Pinpoint the cell where the given text exists, returning its [X, Y] midpoint coordinate. 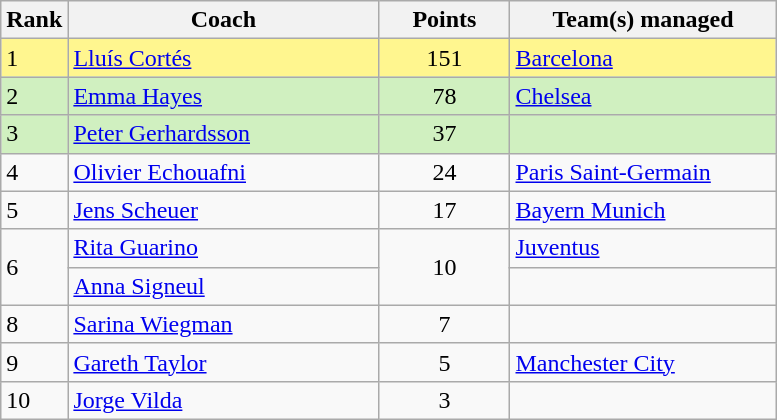
2 [34, 96]
Anna Signeul [224, 286]
Peter Gerhardsson [224, 134]
Emma Hayes [224, 96]
4 [34, 172]
6 [34, 267]
Rita Guarino [224, 248]
Points [444, 20]
Chelsea [643, 96]
Paris Saint-Germain [643, 172]
78 [444, 96]
Barcelona [643, 58]
Lluís Cortés [224, 58]
24 [444, 172]
151 [444, 58]
Coach [224, 20]
7 [444, 324]
Jens Scheuer [224, 210]
9 [34, 362]
Olivier Echouafni [224, 172]
8 [34, 324]
37 [444, 134]
Team(s) managed [643, 20]
Rank [34, 20]
1 [34, 58]
Bayern Munich [643, 210]
17 [444, 210]
Manchester City [643, 362]
Jorge Vilda [224, 400]
Gareth Taylor [224, 362]
Sarina Wiegman [224, 324]
Juventus [643, 248]
